Find where the given text appears and provide that cell's center as [X, Y] coordinate. 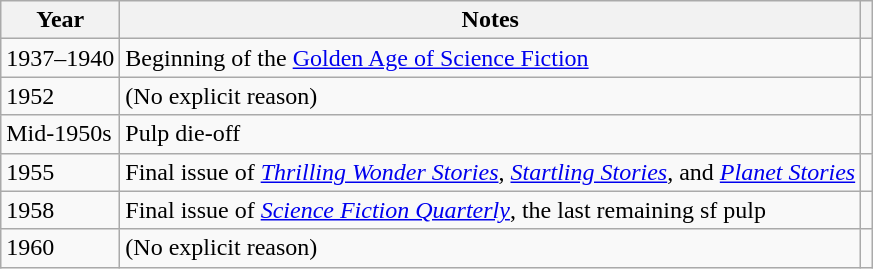
Mid-1950s [60, 134]
1955 [60, 172]
Beginning of the Golden Age of Science Fiction [490, 58]
Pulp die-off [490, 134]
1952 [60, 96]
Year [60, 20]
Final issue of Thrilling Wonder Stories, Startling Stories, and Planet Stories [490, 172]
1960 [60, 248]
1937–1940 [60, 58]
Final issue of Science Fiction Quarterly, the last remaining sf pulp [490, 210]
Notes [490, 20]
1958 [60, 210]
